Capture the cell that displays the provided text and extract its (x, y) central coordinate. 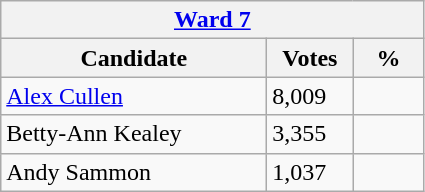
8,009 (310, 96)
3,355 (310, 134)
Alex Cullen (134, 96)
Andy Sammon (134, 172)
% (388, 58)
Betty-Ann Kealey (134, 134)
1,037 (310, 172)
Votes (310, 58)
Ward 7 (212, 20)
Candidate (134, 58)
